Determine the (x, y) coordinate at the center of the cell enclosing the given text.  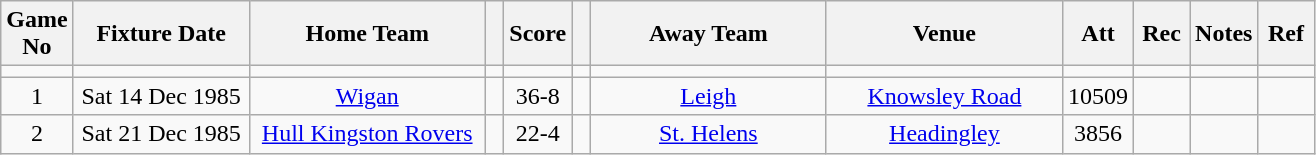
Venue (944, 34)
22-4 (538, 134)
Home Team (367, 34)
Knowsley Road (944, 96)
Headingley (944, 134)
Away Team (708, 34)
36-8 (538, 96)
Ref (1286, 34)
Score (538, 34)
2 (37, 134)
3856 (1098, 134)
Fixture Date (161, 34)
Att (1098, 34)
Leigh (708, 96)
St. Helens (708, 134)
Hull Kingston Rovers (367, 134)
Game No (37, 34)
Wigan (367, 96)
Sat 21 Dec 1985 (161, 134)
Sat 14 Dec 1985 (161, 96)
10509 (1098, 96)
1 (37, 96)
Notes (1224, 34)
Rec (1162, 34)
